Detect which cell encompasses the target text, then output its (x, y) center coordinate. 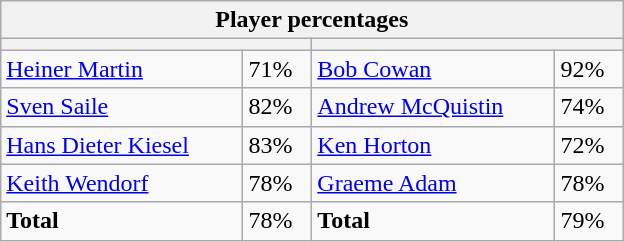
Player percentages (312, 20)
82% (278, 107)
Andrew McQuistin (434, 107)
Heiner Martin (122, 69)
Ken Horton (434, 145)
72% (589, 145)
Sven Saile (122, 107)
83% (278, 145)
92% (589, 69)
Graeme Adam (434, 183)
Keith Wendorf (122, 183)
71% (278, 69)
Bob Cowan (434, 69)
74% (589, 107)
Hans Dieter Kiesel (122, 145)
79% (589, 221)
